Provide the (X, Y) coordinate of the cell's center where the given text is located.  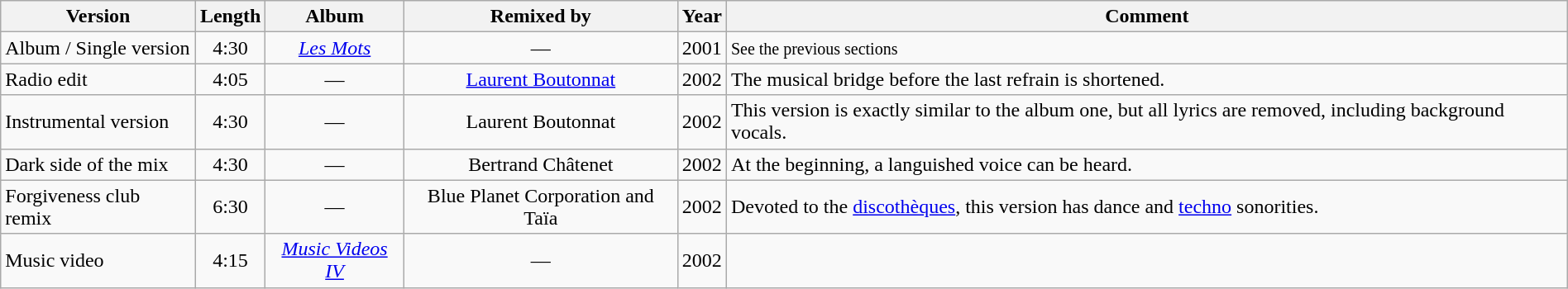
The musical bridge before the last refrain is shortened. (1146, 79)
Version (98, 17)
Forgiveness club remix (98, 206)
Comment (1146, 17)
Les Mots (335, 48)
4:15 (230, 261)
Length (230, 17)
Music video (98, 261)
6:30 (230, 206)
Blue Planet Corporation and Taïa (541, 206)
Remixed by (541, 17)
Album (335, 17)
This version is exactly similar to the album one, but all lyrics are removed, including background vocals. (1146, 122)
See the previous sections (1146, 48)
Bertrand Châtenet (541, 164)
Music Videos IV (335, 261)
Instrumental version (98, 122)
Devoted to the discothèques, this version has dance and techno sonorities. (1146, 206)
Dark side of the mix (98, 164)
Album / Single version (98, 48)
Radio edit (98, 79)
At the beginning, a languished voice can be heard. (1146, 164)
Year (701, 17)
2001 (701, 48)
4:05 (230, 79)
